Capture the cell that displays the provided text and extract its [x, y] central coordinate. 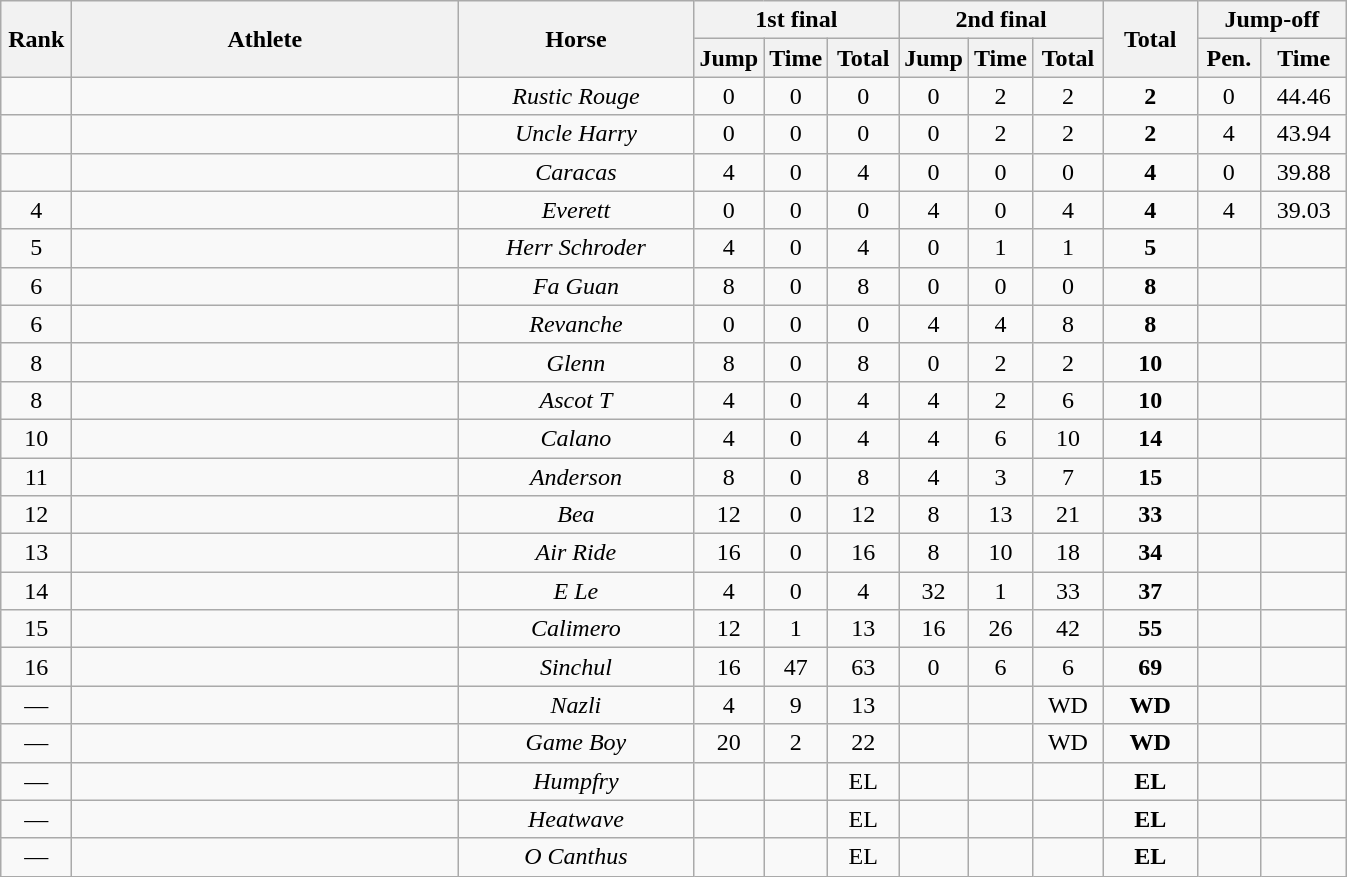
Athlete [265, 39]
Horse [576, 39]
Anderson [576, 477]
7 [1068, 477]
69 [1150, 667]
39.88 [1304, 172]
Revanche [576, 324]
Sinchul [576, 667]
2nd final [1002, 20]
Air Ride [576, 553]
47 [796, 667]
37 [1150, 591]
42 [1068, 629]
Rustic Rouge [576, 96]
55 [1150, 629]
11 [36, 477]
Humpfry [576, 781]
Fa Guan [576, 286]
Glenn [576, 362]
34 [1150, 553]
Herr Schroder [576, 248]
21 [1068, 515]
Rank [36, 39]
Pen. [1229, 58]
9 [796, 705]
22 [864, 743]
Jump-off [1272, 20]
20 [729, 743]
O Canthus [576, 857]
Nazli [576, 705]
44.46 [1304, 96]
Everett [576, 210]
1st final [796, 20]
63 [864, 667]
Calimero [576, 629]
43.94 [1304, 134]
Uncle Harry [576, 134]
39.03 [1304, 210]
Calano [576, 438]
E Le [576, 591]
3 [1000, 477]
Heatwave [576, 819]
Game Boy [576, 743]
32 [934, 591]
Bea [576, 515]
26 [1000, 629]
Caracas [576, 172]
Ascot T [576, 400]
18 [1068, 553]
